Find where the given text appears and provide that cell's center as [X, Y] coordinate. 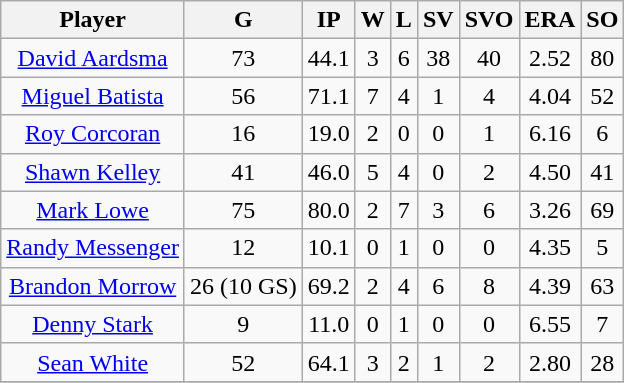
26 (10 GS) [243, 286]
IP [328, 20]
38 [438, 58]
Mark Lowe [93, 210]
6.16 [550, 134]
11.0 [328, 324]
2.52 [550, 58]
56 [243, 96]
16 [243, 134]
73 [243, 58]
4.35 [550, 248]
ERA [550, 20]
SV [438, 20]
46.0 [328, 172]
2.80 [550, 362]
64.1 [328, 362]
10.1 [328, 248]
9 [243, 324]
4.39 [550, 286]
4.04 [550, 96]
28 [602, 362]
Roy Corcoran [93, 134]
Miguel Batista [93, 96]
Sean White [93, 362]
6.55 [550, 324]
71.1 [328, 96]
44.1 [328, 58]
69 [602, 210]
David Aardsma [93, 58]
Randy Messenger [93, 248]
Brandon Morrow [93, 286]
75 [243, 210]
G [243, 20]
Denny Stark [93, 324]
12 [243, 248]
Player [93, 20]
80 [602, 58]
W [372, 20]
Shawn Kelley [93, 172]
19.0 [328, 134]
69.2 [328, 286]
3.26 [550, 210]
8 [489, 286]
SO [602, 20]
4.50 [550, 172]
SVO [489, 20]
L [404, 20]
40 [489, 58]
63 [602, 286]
80.0 [328, 210]
